Locate the cell with the specified text and output its (x, y) center coordinate. 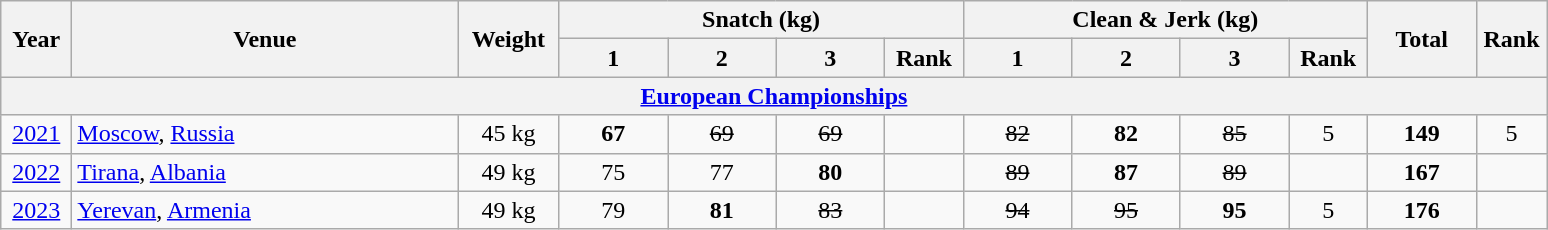
167 (1422, 172)
83 (830, 210)
Venue (265, 39)
77 (722, 172)
Year (36, 39)
80 (830, 172)
149 (1422, 134)
2023 (36, 210)
Clean & Jerk (kg) (1165, 20)
85 (1234, 134)
79 (614, 210)
87 (1126, 172)
Snatch (kg) (761, 20)
Yerevan, Armenia (265, 210)
2022 (36, 172)
European Championships (774, 96)
81 (722, 210)
Total (1422, 39)
Moscow, Russia (265, 134)
75 (614, 172)
176 (1422, 210)
Tirana, Albania (265, 172)
67 (614, 134)
94 (1018, 210)
45 kg (508, 134)
2021 (36, 134)
Weight (508, 39)
